Output the [x, y] coordinate of the center of the cell containing the given text.  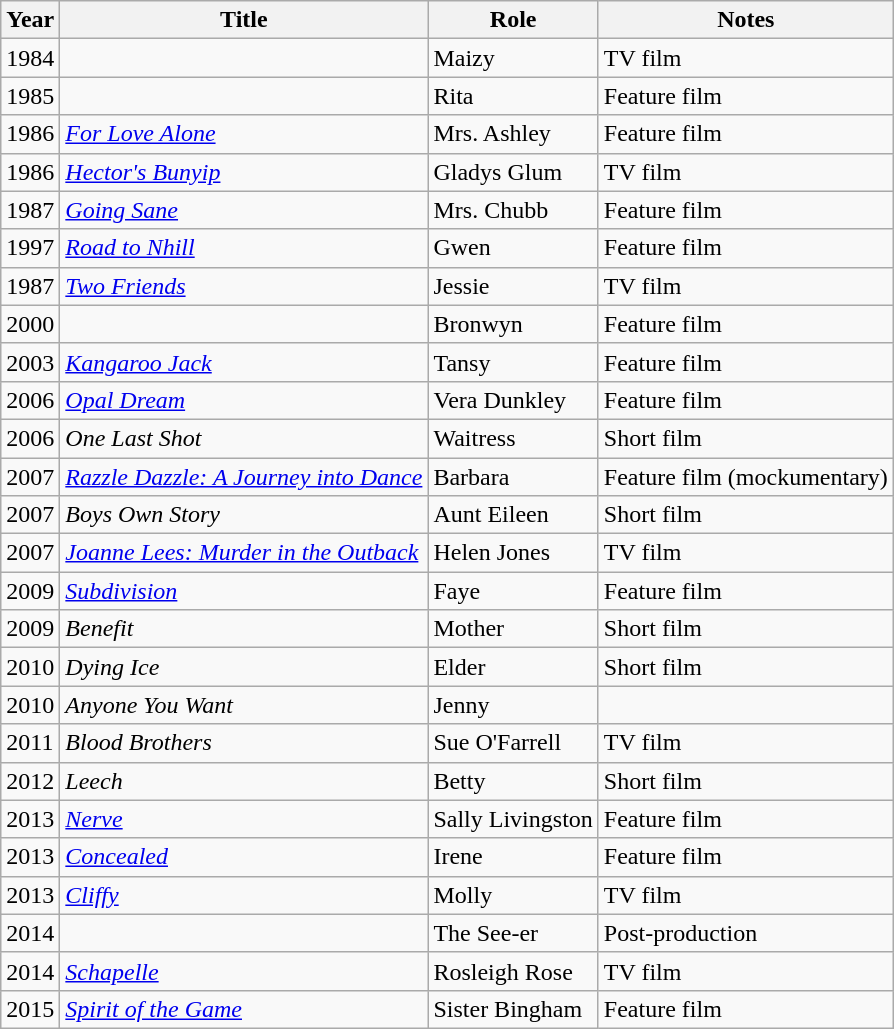
Barbara [513, 477]
Two Friends [244, 286]
Feature film (mockumentary) [746, 477]
Sue O'Farrell [513, 743]
Gladys Glum [513, 172]
Sister Bingham [513, 1009]
One Last Shot [244, 438]
2011 [30, 743]
1984 [30, 58]
Benefit [244, 629]
2003 [30, 362]
Cliffy [244, 895]
2015 [30, 1009]
Anyone You Want [244, 705]
For Love Alone [244, 134]
Mother [513, 629]
1997 [30, 248]
Dying Ice [244, 667]
Mrs. Chubb [513, 210]
Vera Dunkley [513, 400]
Concealed [244, 857]
Nerve [244, 819]
Gwen [513, 248]
The See-er [513, 933]
Hector's Bunyip [244, 172]
Maizy [513, 58]
Subdivision [244, 591]
Waitress [513, 438]
Tansy [513, 362]
2000 [30, 324]
Boys Own Story [244, 515]
Schapelle [244, 971]
Kangaroo Jack [244, 362]
Joanne Lees: Murder in the Outback [244, 553]
Blood Brothers [244, 743]
Betty [513, 781]
Jenny [513, 705]
Going Sane [244, 210]
Sally Livingston [513, 819]
Spirit of the Game [244, 1009]
Faye [513, 591]
Bronwyn [513, 324]
Irene [513, 857]
Aunt Eileen [513, 515]
Opal Dream [244, 400]
Elder [513, 667]
Helen Jones [513, 553]
2012 [30, 781]
Road to Nhill [244, 248]
Rosleigh Rose [513, 971]
Rita [513, 96]
Notes [746, 20]
Post-production [746, 933]
Razzle Dazzle: A Journey into Dance [244, 477]
Title [244, 20]
1985 [30, 96]
Leech [244, 781]
Year [30, 20]
Jessie [513, 286]
Molly [513, 895]
Mrs. Ashley [513, 134]
Role [513, 20]
